Detect which cell encompasses the target text, then output its [x, y] center coordinate. 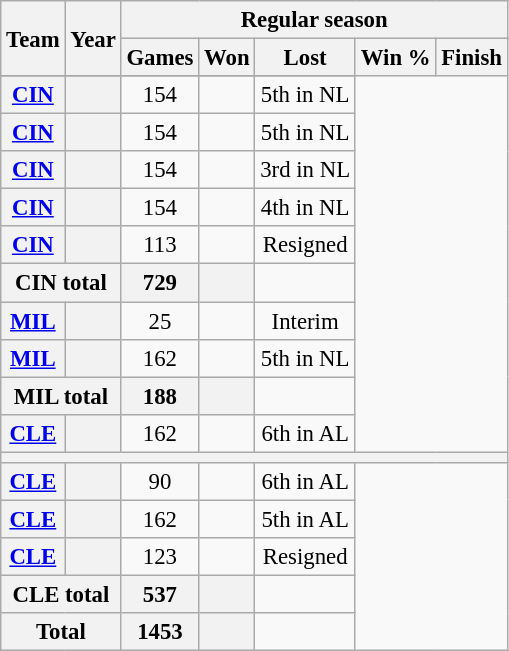
Total [61, 632]
90 [160, 482]
1453 [160, 632]
Year [93, 38]
188 [160, 396]
CIN total [61, 283]
Games [160, 58]
Win % [395, 58]
3rd in NL [305, 170]
4th in NL [305, 208]
Team [33, 38]
Regular season [314, 20]
113 [160, 245]
CLE total [61, 594]
MIL total [61, 396]
Won [227, 58]
25 [160, 321]
5th in AL [305, 519]
Lost [305, 58]
Interim [305, 321]
729 [160, 283]
537 [160, 594]
123 [160, 557]
Finish [472, 58]
